Scan for the cell matching the given text and deliver its [x, y] coordinate at center. 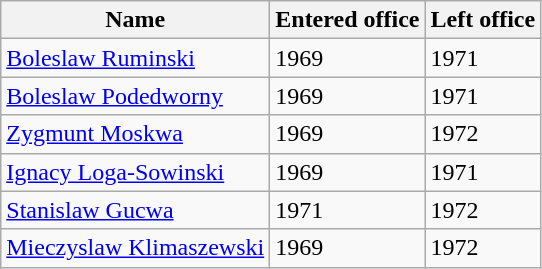
Boleslaw Podedworny [136, 96]
Zygmunt Moskwa [136, 134]
Stanislaw Gucwa [136, 210]
Name [136, 20]
Mieczyslaw Klimaszewski [136, 248]
Entered office [348, 20]
Boleslaw Ruminski [136, 58]
Ignacy Loga-Sowinski [136, 172]
Left office [483, 20]
